Extract the [X, Y] coordinate from the center of the cell holding the provided text.  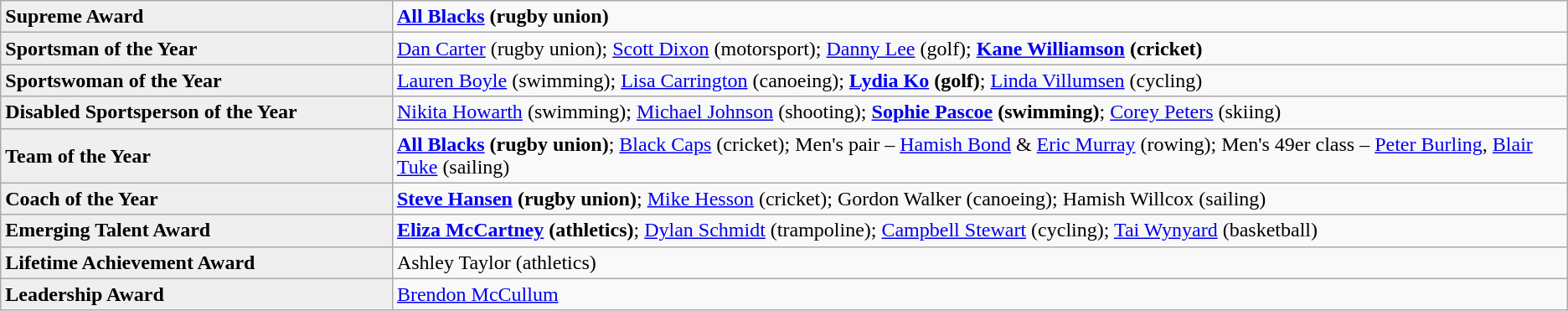
Ashley Taylor (athletics) [980, 262]
Coach of the Year [197, 199]
Steve Hansen (rugby union); Mike Hesson (cricket); Gordon Walker (canoeing); Hamish Willcox (sailing) [980, 199]
Lauren Boyle (swimming); Lisa Carrington (canoeing); Lydia Ko (golf); Linda Villumsen (cycling) [980, 80]
Emerging Talent Award [197, 231]
All Blacks (rugby union) [980, 17]
Sportsman of the Year [197, 49]
Disabled Sportsperson of the Year [197, 112]
Eliza McCartney (athletics); Dylan Schmidt (trampoline); Campbell Stewart (cycling); Tai Wynyard (basketball) [980, 231]
Sportswoman of the Year [197, 80]
Leadership Award [197, 294]
Brendon McCullum [980, 294]
Team of the Year [197, 156]
Supreme Award [197, 17]
Dan Carter (rugby union); Scott Dixon (motorsport); Danny Lee (golf); Kane Williamson (cricket) [980, 49]
Nikita Howarth (swimming); Michael Johnson (shooting); Sophie Pascoe (swimming); Corey Peters (skiing) [980, 112]
Lifetime Achievement Award [197, 262]
